Determine the (x, y) coordinate at the center of the cell enclosing the given text.  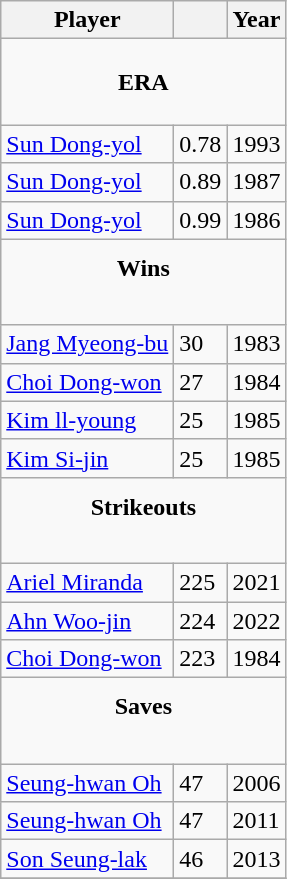
223 (200, 659)
Ariel Miranda (88, 582)
225 (200, 582)
Son Seung-lak (88, 859)
Kim Si-jin (88, 458)
Player (88, 20)
1993 (256, 144)
Jang Myeong-bu (88, 344)
0.99 (200, 220)
46 (200, 859)
Ahn Woo-jin (88, 621)
2006 (256, 783)
0.89 (200, 182)
Year (256, 20)
2011 (256, 821)
2022 (256, 621)
2021 (256, 582)
1986 (256, 220)
27 (200, 382)
Strikeouts (144, 520)
Kim ll-young (88, 420)
30 (200, 344)
Wins (144, 282)
0.78 (200, 144)
224 (200, 621)
ERA (144, 82)
Saves (144, 721)
1987 (256, 182)
1983 (256, 344)
2013 (256, 859)
